Locate the cell with the specified text and output its (X, Y) center coordinate. 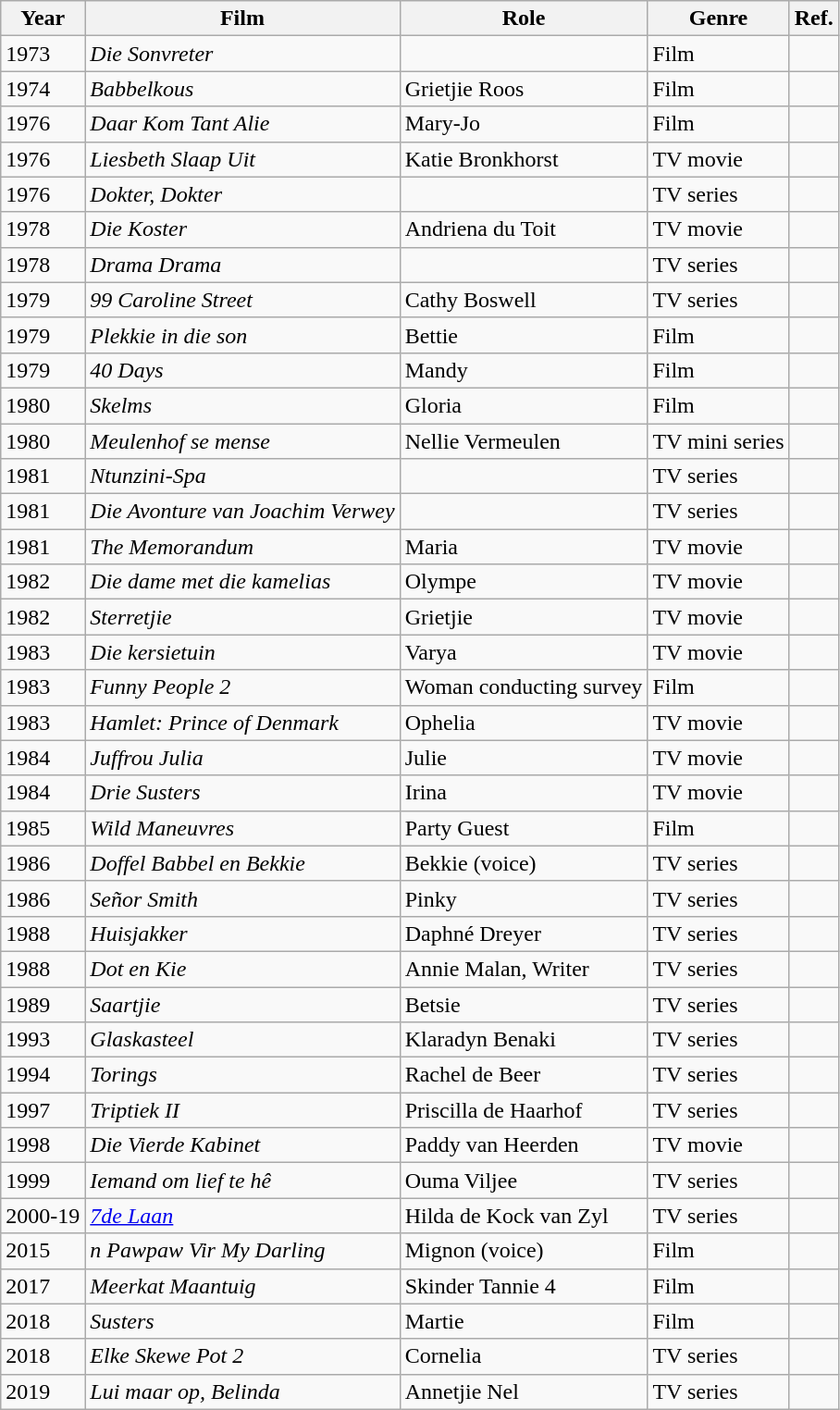
Irina (524, 793)
Varya (524, 652)
Juffrou Julia (242, 758)
Wild Maneuvres (242, 828)
1998 (43, 1145)
2015 (43, 1251)
Katie Bronkhorst (524, 159)
Meulenhof se mense (242, 441)
Die kersietuin (242, 652)
Nellie Vermeulen (524, 441)
Priscilla de Haarhof (524, 1110)
n Pawpaw Vir My Darling (242, 1251)
Dot en Kie (242, 969)
TV mini series (718, 441)
1997 (43, 1110)
Ouma Viljee (524, 1181)
Daphné Dreyer (524, 934)
Bekkie (voice) (524, 863)
Mignon (voice) (524, 1251)
Pinky (524, 898)
Mandy (524, 370)
Mary-Jo (524, 124)
99 Caroline Street (242, 300)
Annie Malan, Writer (524, 969)
Die dame met die kamelias (242, 582)
Funny People 2 (242, 687)
Maria (524, 547)
Ref. (814, 19)
Skelms (242, 405)
Die Avonture van Joachim Verwey (242, 512)
Cathy Boswell (524, 300)
7de Laan (242, 1216)
Bettie (524, 335)
Gloria (524, 405)
Triptiek II (242, 1110)
Sterretjie (242, 617)
1974 (43, 89)
Glaskasteel (242, 1040)
Lui maar op, Belinda (242, 1391)
Iemand om lief te hê (242, 1181)
1973 (43, 54)
Die Vierde Kabinet (242, 1145)
Betsie (524, 1004)
1999 (43, 1181)
1989 (43, 1004)
1985 (43, 828)
Grietjie Roos (524, 89)
Elke Skewe Pot 2 (242, 1356)
Paddy van Heerden (524, 1145)
Drie Susters (242, 793)
Ophelia (524, 723)
Annetjie Nel (524, 1391)
Dokter, Dokter (242, 194)
Torings (242, 1075)
2000-19 (43, 1216)
Meerkat Maantuig (242, 1286)
Party Guest (524, 828)
Liesbeth Slaap Uit (242, 159)
Klaradyn Benaki (524, 1040)
Saartjie (242, 1004)
Andriena du Toit (524, 229)
Die Sonvreter (242, 54)
Skinder Tannie 4 (524, 1286)
1994 (43, 1075)
Martie (524, 1321)
Drama Drama (242, 265)
Year (43, 19)
Plekkie in die son (242, 335)
Doffel Babbel en Bekkie (242, 863)
Ntunzini-Spa (242, 476)
Hamlet: Prince of Denmark (242, 723)
Grietjie (524, 617)
The Memorandum (242, 547)
1993 (43, 1040)
Señor Smith (242, 898)
Rachel de Beer (524, 1075)
Woman conducting survey (524, 687)
Huisjakker (242, 934)
Daar Kom Tant Alie (242, 124)
2019 (43, 1391)
Susters (242, 1321)
Die Koster (242, 229)
2017 (43, 1286)
Role (524, 19)
40 Days (242, 370)
Olympe (524, 582)
Julie (524, 758)
Babbelkous (242, 89)
Genre (718, 19)
Cornelia (524, 1356)
Hilda de Kock van Zyl (524, 1216)
